Return the (X, Y) coordinate for the center point of the cell that contains the specified text.  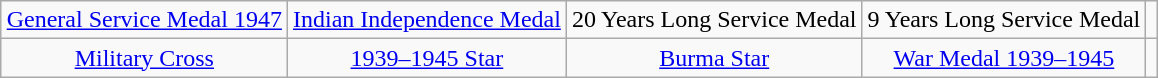
War Medal 1939–1945 (1004, 58)
9 Years Long Service Medal (1004, 20)
Burma Star (714, 58)
Military Cross (144, 58)
General Service Medal 1947 (144, 20)
Indian Independence Medal (426, 20)
20 Years Long Service Medal (714, 20)
1939–1945 Star (426, 58)
